Detect which cell encompasses the target text, then output its [x, y] center coordinate. 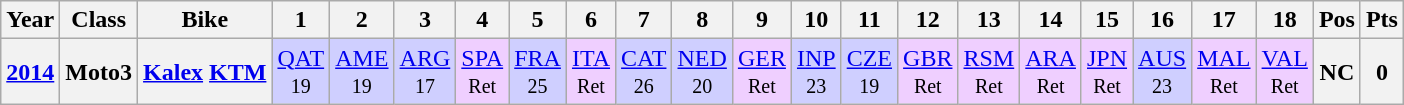
6 [590, 20]
VALRet [1284, 72]
ARG17 [425, 72]
CZE19 [869, 72]
GBRRet [928, 72]
QAT19 [301, 72]
15 [1106, 20]
AME19 [362, 72]
NC [1336, 72]
Moto3 [99, 72]
Kalex KTM [205, 72]
NED20 [702, 72]
18 [1284, 20]
GERRet [762, 72]
Pts [1382, 20]
ITARet [590, 72]
FRA25 [538, 72]
Pos [1336, 20]
1 [301, 20]
11 [869, 20]
2 [362, 20]
INP23 [816, 72]
5 [538, 20]
AUS23 [1162, 72]
Bike [205, 20]
CAT26 [644, 72]
JPNRet [1106, 72]
4 [482, 20]
14 [1051, 20]
17 [1224, 20]
13 [989, 20]
ARARet [1051, 72]
10 [816, 20]
Year [30, 20]
3 [425, 20]
8 [702, 20]
12 [928, 20]
MALRet [1224, 72]
2014 [30, 72]
0 [1382, 72]
16 [1162, 20]
9 [762, 20]
SPARet [482, 72]
Class [99, 20]
RSMRet [989, 72]
7 [644, 20]
